Locate the cell with the specified text and output its (X, Y) center coordinate. 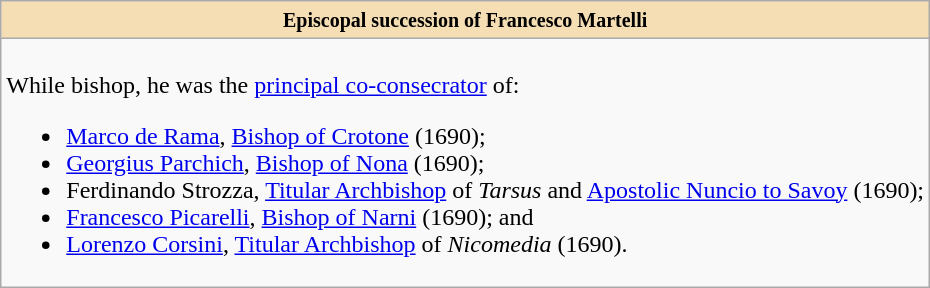
Episcopal succession of Francesco Martelli (466, 20)
